Search for the cell housing the specified text and yield its (X, Y) center coordinate. 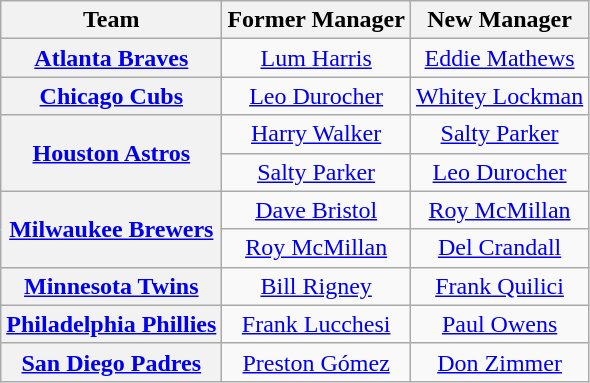
Eddie Mathews (499, 58)
Philadelphia Phillies (112, 324)
Minnesota Twins (112, 286)
Houston Astros (112, 153)
Bill Rigney (316, 286)
Team (112, 20)
Don Zimmer (499, 362)
Lum Harris (316, 58)
Dave Bristol (316, 210)
Chicago Cubs (112, 96)
New Manager (499, 20)
Former Manager (316, 20)
Del Crandall (499, 248)
Frank Quilici (499, 286)
Preston Gómez (316, 362)
Harry Walker (316, 134)
Atlanta Braves (112, 58)
Paul Owens (499, 324)
Milwaukee Brewers (112, 229)
Whitey Lockman (499, 96)
San Diego Padres (112, 362)
Frank Lucchesi (316, 324)
